Scan for the cell matching the given text and deliver its [X, Y] coordinate at center. 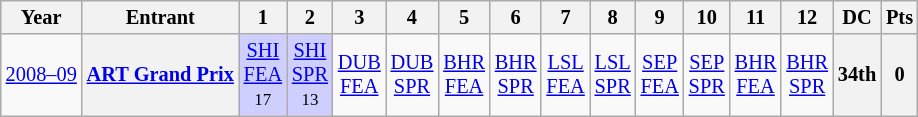
Pts [900, 17]
2008–09 [42, 75]
LSLSPR [613, 75]
6 [516, 17]
0 [900, 75]
SEPFEA [660, 75]
ART Grand Prix [160, 75]
9 [660, 17]
34th [857, 75]
DUBFEA [360, 75]
DC [857, 17]
5 [464, 17]
SHISPR13 [310, 75]
1 [263, 17]
8 [613, 17]
4 [412, 17]
11 [756, 17]
7 [565, 17]
Year [42, 17]
10 [707, 17]
SHIFEA17 [263, 75]
SEPSPR [707, 75]
2 [310, 17]
DUBSPR [412, 75]
12 [807, 17]
LSLFEA [565, 75]
Entrant [160, 17]
3 [360, 17]
